Search for the cell housing the specified text and yield its [x, y] center coordinate. 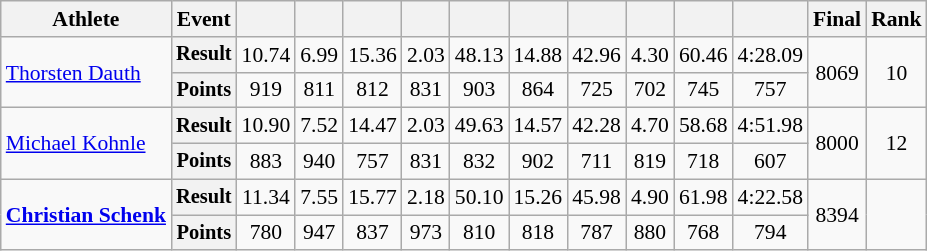
14.47 [372, 126]
58.68 [704, 126]
837 [372, 233]
10.90 [266, 126]
832 [480, 162]
Rank [896, 19]
4.30 [650, 55]
4.70 [650, 126]
14.88 [538, 55]
11.34 [266, 197]
883 [266, 162]
810 [480, 233]
Final [837, 19]
725 [596, 90]
8000 [837, 144]
61.98 [704, 197]
864 [538, 90]
42.28 [596, 126]
14.57 [538, 126]
819 [650, 162]
787 [596, 233]
768 [704, 233]
49.63 [480, 126]
10.74 [266, 55]
947 [319, 233]
60.46 [704, 55]
Athlete [86, 19]
45.98 [596, 197]
4:22.58 [770, 197]
Christian Schenk [86, 214]
818 [538, 233]
15.77 [372, 197]
702 [650, 90]
12 [896, 144]
903 [480, 90]
Thorsten Dauth [86, 72]
812 [372, 90]
2.18 [426, 197]
15.36 [372, 55]
8069 [837, 72]
902 [538, 162]
15.26 [538, 197]
10 [896, 72]
48.13 [480, 55]
8394 [837, 214]
4:51.98 [770, 126]
794 [770, 233]
919 [266, 90]
4:28.09 [770, 55]
6.99 [319, 55]
Event [204, 19]
745 [704, 90]
973 [426, 233]
880 [650, 233]
780 [266, 233]
607 [770, 162]
7.52 [319, 126]
811 [319, 90]
4.90 [650, 197]
711 [596, 162]
Michael Kohnle [86, 144]
940 [319, 162]
50.10 [480, 197]
718 [704, 162]
42.96 [596, 55]
7.55 [319, 197]
